Detect which cell encompasses the target text, then output its (X, Y) center coordinate. 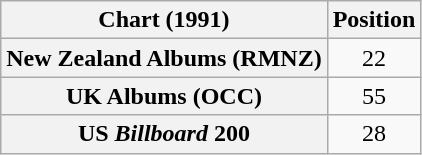
28 (374, 134)
US Billboard 200 (164, 134)
Position (374, 20)
Chart (1991) (164, 20)
55 (374, 96)
22 (374, 58)
UK Albums (OCC) (164, 96)
New Zealand Albums (RMNZ) (164, 58)
